Capture the cell that displays the provided text and extract its [X, Y] central coordinate. 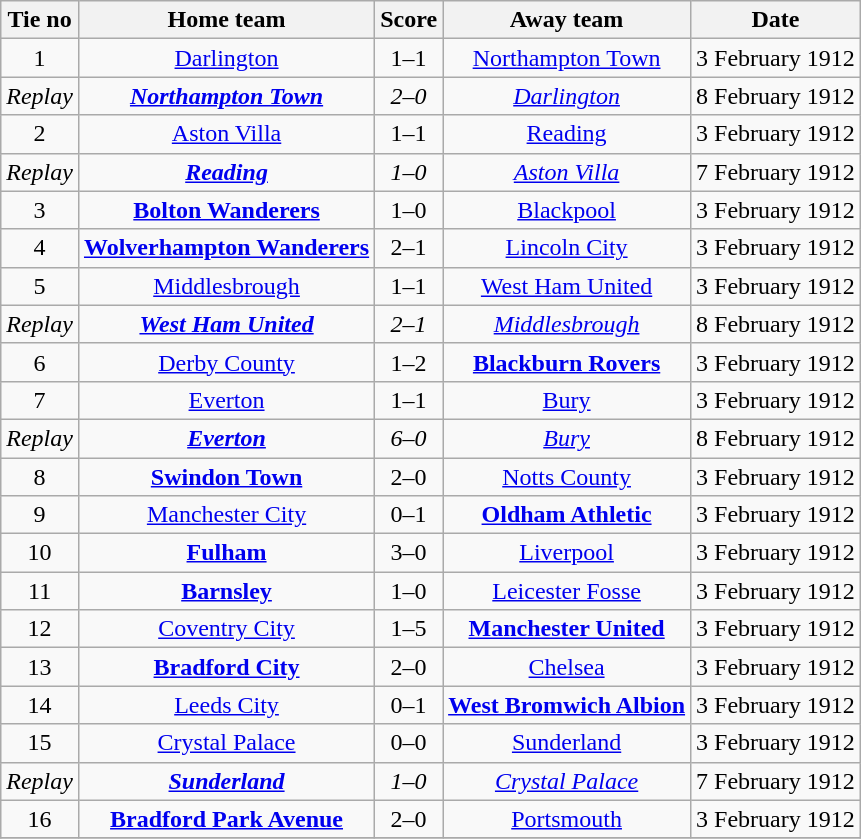
Barnsley [226, 591]
6–0 [409, 438]
1–2 [409, 362]
11 [40, 591]
10 [40, 553]
2 [40, 134]
Tie no [40, 20]
Bradford Park Avenue [226, 819]
Lincoln City [567, 248]
1 [40, 58]
Manchester City [226, 515]
Liverpool [567, 553]
Score [409, 20]
12 [40, 629]
Away team [567, 20]
Bradford City [226, 667]
4 [40, 248]
Wolverhampton Wanderers [226, 248]
Portsmouth [567, 819]
14 [40, 705]
1–5 [409, 629]
13 [40, 667]
Oldham Athletic [567, 515]
0–0 [409, 743]
Blackpool [567, 210]
16 [40, 819]
6 [40, 362]
Chelsea [567, 667]
7 [40, 400]
Coventry City [226, 629]
West Bromwich Albion [567, 705]
Notts County [567, 477]
3–0 [409, 553]
5 [40, 286]
8 [40, 477]
Derby County [226, 362]
Blackburn Rovers [567, 362]
Home team [226, 20]
9 [40, 515]
Swindon Town [226, 477]
Leeds City [226, 705]
Leicester Fosse [567, 591]
Manchester United [567, 629]
15 [40, 743]
Fulham [226, 553]
Date [776, 20]
Bolton Wanderers [226, 210]
3 [40, 210]
